Pinpoint the cell where the given text exists, returning its (x, y) midpoint coordinate. 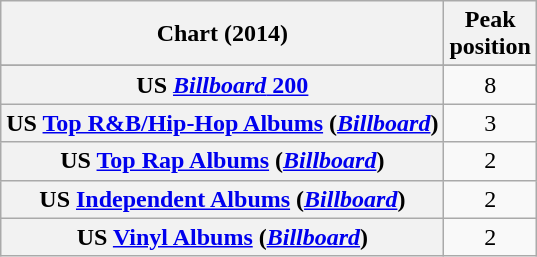
US Vinyl Albums (Billboard) (222, 237)
US Independent Albums (Billboard) (222, 199)
US Top Rap Albums (Billboard) (222, 161)
Peakposition (490, 34)
8 (490, 85)
3 (490, 123)
US Billboard 200 (222, 85)
US Top R&B/Hip-Hop Albums (Billboard) (222, 123)
Chart (2014) (222, 34)
